Detect which cell encompasses the target text, then output its (X, Y) center coordinate. 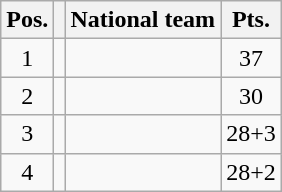
28+2 (252, 172)
2 (28, 96)
4 (28, 172)
Pts. (252, 20)
1 (28, 58)
30 (252, 96)
National team (143, 20)
3 (28, 134)
Pos. (28, 20)
37 (252, 58)
28+3 (252, 134)
